Return [x, y] of the center of cell containing provided text 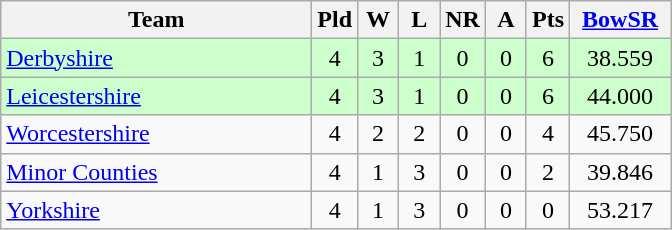
L [420, 20]
Derbyshire [156, 58]
38.559 [620, 58]
BowSR [620, 20]
45.750 [620, 134]
Minor Counties [156, 172]
Team [156, 20]
53.217 [620, 210]
W [378, 20]
Pld [335, 20]
39.846 [620, 172]
NR [463, 20]
Worcestershire [156, 134]
44.000 [620, 96]
A [506, 20]
Leicestershire [156, 96]
Pts [548, 20]
Yorkshire [156, 210]
